For the text-containing cell, return its midpoint in (x, y) coordinate format. 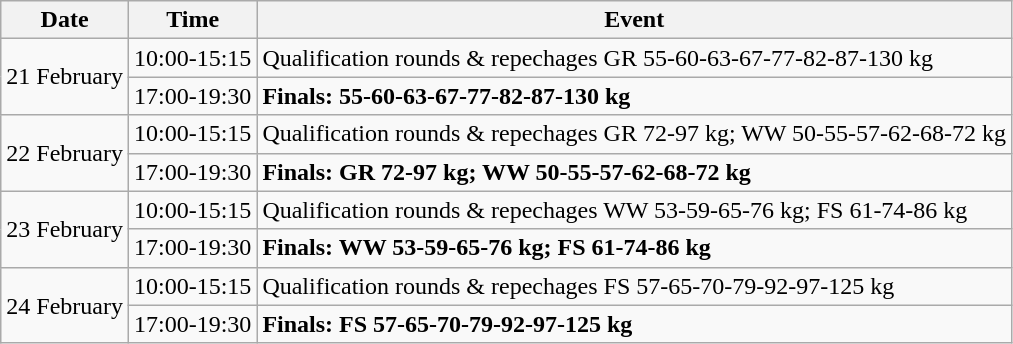
21 February (65, 77)
Finals: WW 53-59-65-76 kg; FS 61-74-86 kg (634, 248)
Date (65, 20)
23 February (65, 229)
Finals: GR 72-97 kg; WW 50-55-57-62-68-72 kg (634, 172)
22 February (65, 153)
Event (634, 20)
Qualification rounds & repechages GR 55-60-63-67-77-82-87-130 kg (634, 58)
Finals: 55-60-63-67-77-82-87-130 kg (634, 96)
24 February (65, 305)
Qualification rounds & repechages FS 57-65-70-79-92-97-125 kg (634, 286)
Finals: FS 57-65-70-79-92-97-125 kg (634, 324)
Qualification rounds & repechages WW 53-59-65-76 kg; FS 61-74-86 kg (634, 210)
Time (192, 20)
Qualification rounds & repechages GR 72-97 kg; WW 50-55-57-62-68-72 kg (634, 134)
